Identify which cell holds the provided text, then report its [X, Y] central coordinate. 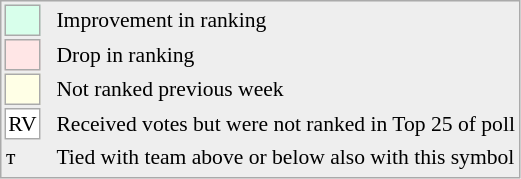
RV [22, 124]
Drop in ranking [286, 55]
Tied with team above or below also with this symbol [286, 156]
Received votes but were not ranked in Top 25 of poll [286, 124]
Improvement in ranking [286, 20]
Not ranked previous week [286, 90]
т [22, 156]
